Return (x, y) of the center of cell containing provided text 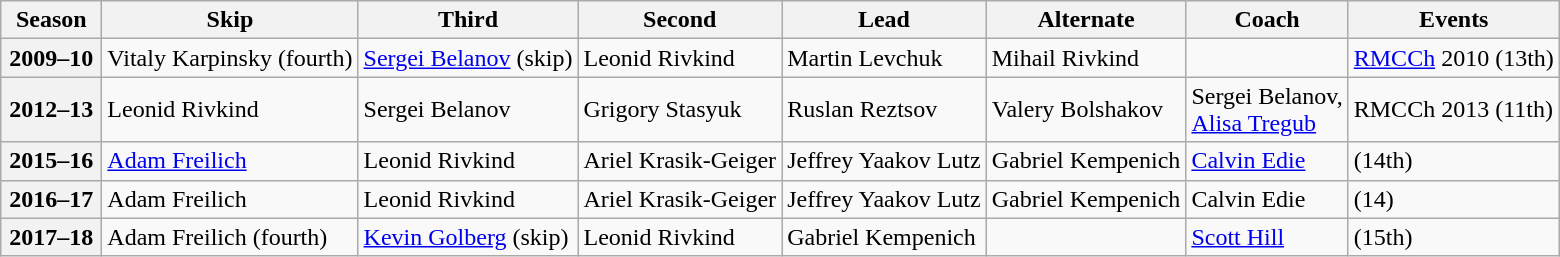
Sergei Belanov (468, 110)
Sergei Belanov (skip) (468, 58)
Mihail Rivkind (1086, 58)
Events (1454, 20)
RMCCh 2013 (11th) (1454, 110)
Kevin Golberg (skip) (468, 237)
RMCCh 2010 (13th) (1454, 58)
(15th) (1454, 237)
Coach (1267, 20)
Second (680, 20)
Season (52, 20)
2016–17 (52, 199)
Adam Freilich (fourth) (230, 237)
2009–10 (52, 58)
2012–13 (52, 110)
Scott Hill (1267, 237)
2015–16 (52, 161)
Valery Bolshakov (1086, 110)
Skip (230, 20)
(14) (1454, 199)
Alternate (1086, 20)
Lead (884, 20)
Sergei Belanov,Alisa Tregub (1267, 110)
(14th) (1454, 161)
2017–18 (52, 237)
Grigory Stasyuk (680, 110)
Vitaly Karpinsky (fourth) (230, 58)
Martin Levchuk (884, 58)
Third (468, 20)
Ruslan Reztsov (884, 110)
